Locate the cell with the specified text and output its (x, y) center coordinate. 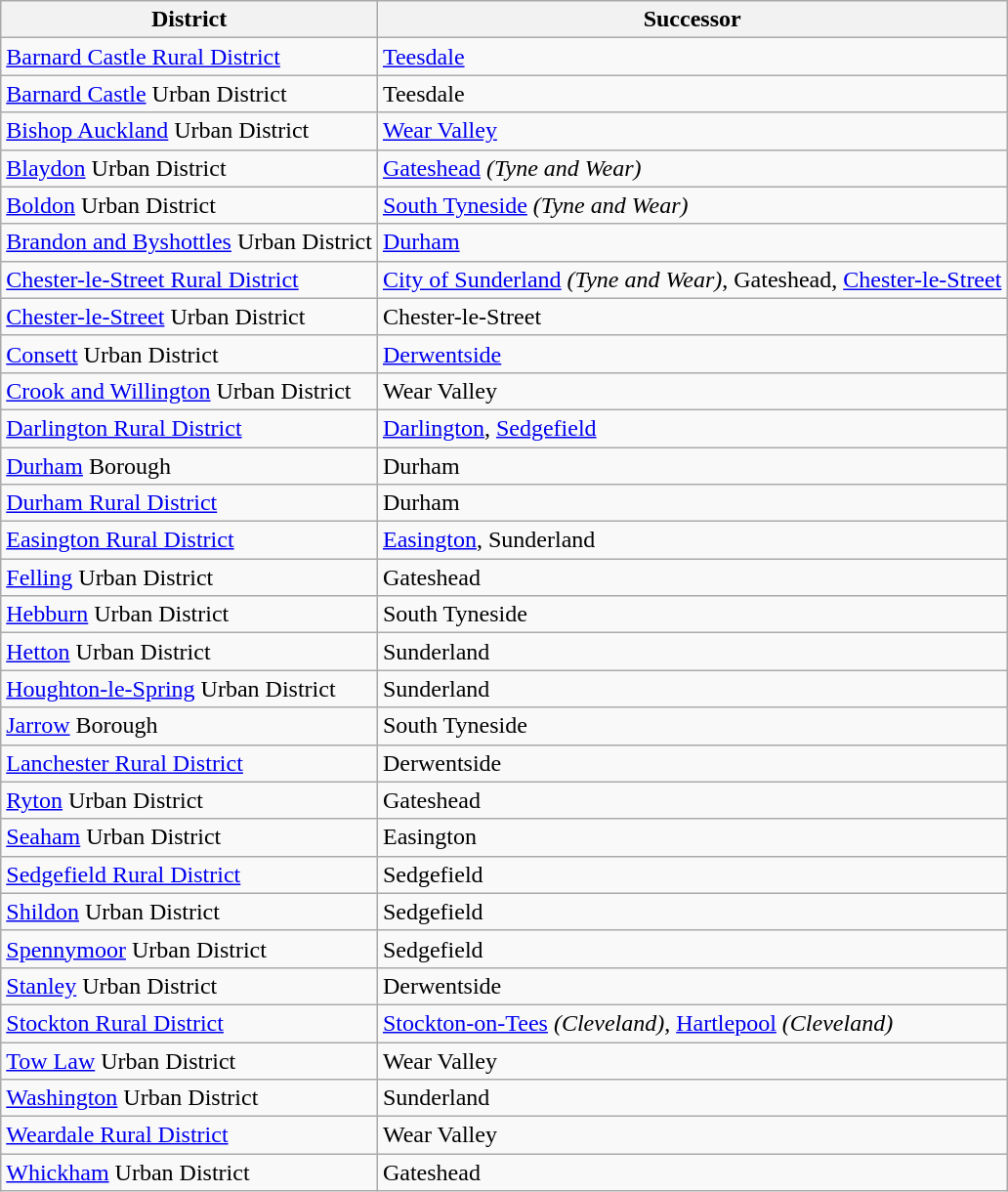
Easington Rural District (189, 540)
Stockton-on-Tees (Cleveland), Hartlepool (Cleveland) (692, 1023)
Successor (692, 20)
Durham Borough (189, 466)
Boldon Urban District (189, 205)
Ryton Urban District (189, 800)
City of Sunderland (Tyne and Wear), Gateshead, Chester-le-Street (692, 279)
Shildon Urban District (189, 912)
Easington (692, 837)
Blaydon Urban District (189, 168)
Hetton Urban District (189, 652)
Consett Urban District (189, 354)
Darlington Rural District (189, 428)
Durham Rural District (189, 503)
Sedgefield Rural District (189, 874)
Chester-le-Street Urban District (189, 317)
Stockton Rural District (189, 1023)
District (189, 20)
Barnard Castle Rural District (189, 57)
Bishop Auckland Urban District (189, 131)
Jarrow Borough (189, 726)
Lanchester Rural District (189, 763)
Hebburn Urban District (189, 615)
Darlington, Sedgefield (692, 428)
Houghton-le-Spring Urban District (189, 689)
Seaham Urban District (189, 837)
Chester-le-Street Rural District (189, 279)
Tow Law Urban District (189, 1060)
Brandon and Byshottles Urban District (189, 242)
Spennymoor Urban District (189, 949)
Easington, Sunderland (692, 540)
Felling Urban District (189, 577)
Barnard Castle Urban District (189, 94)
Stanley Urban District (189, 986)
South Tyneside (Tyne and Wear) (692, 205)
Weardale Rural District (189, 1135)
Whickham Urban District (189, 1172)
Gateshead (Tyne and Wear) (692, 168)
Chester-le-Street (692, 317)
Crook and Willington Urban District (189, 391)
Washington Urban District (189, 1098)
